Determine the [x, y] coordinate at the center of the cell enclosing the given text.  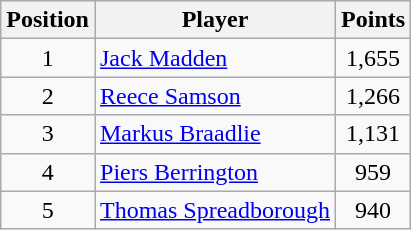
Piers Berrington [214, 172]
1,131 [374, 134]
1,266 [374, 96]
3 [48, 134]
1,655 [374, 58]
Markus Braadlie [214, 134]
959 [374, 172]
940 [374, 210]
2 [48, 96]
Thomas Spreadborough [214, 210]
Points [374, 20]
Position [48, 20]
Jack Madden [214, 58]
4 [48, 172]
1 [48, 58]
5 [48, 210]
Reece Samson [214, 96]
Player [214, 20]
